Locate the cell with the specified text and output its [x, y] center coordinate. 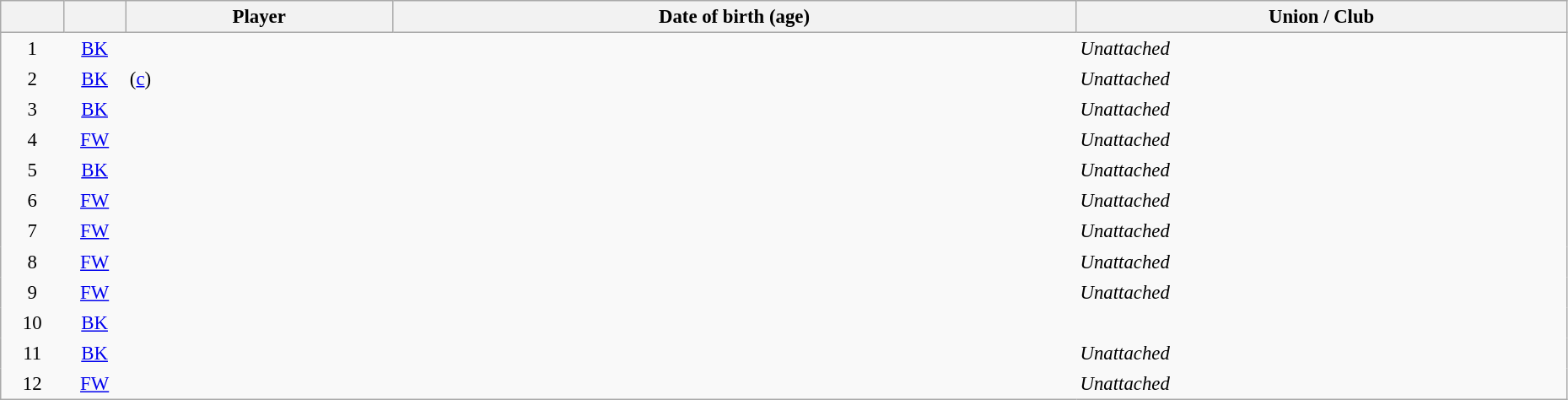
9 [32, 292]
6 [32, 201]
2 [32, 78]
4 [32, 140]
Date of birth (age) [734, 17]
5 [32, 170]
3 [32, 109]
11 [32, 353]
Union / Club [1321, 17]
7 [32, 231]
(c) [259, 78]
12 [32, 383]
10 [32, 322]
1 [32, 49]
Player [259, 17]
8 [32, 262]
